Detect which cell encompasses the target text, then output its [X, Y] center coordinate. 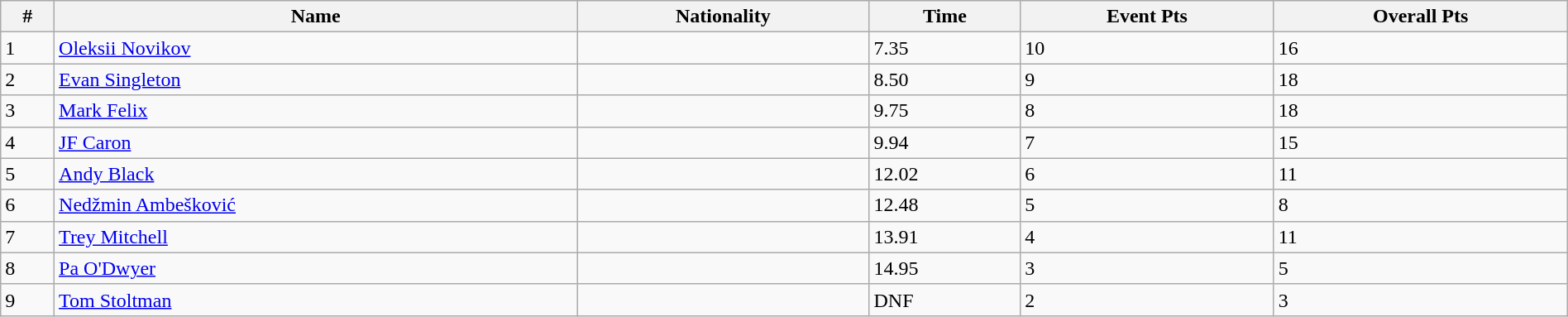
Nationality [723, 17]
Name [316, 17]
7.35 [944, 48]
12.48 [944, 205]
Andy Black [316, 174]
14.95 [944, 268]
Pa O'Dwyer [316, 268]
13.91 [944, 237]
Nedžmin Ambešković [316, 205]
12.02 [944, 174]
Trey Mitchell [316, 237]
16 [1421, 48]
JF Caron [316, 142]
8.50 [944, 79]
DNF [944, 300]
15 [1421, 142]
Time [944, 17]
Mark Felix [316, 111]
# [28, 17]
9.94 [944, 142]
Tom Stoltman [316, 300]
9.75 [944, 111]
Evan Singleton [316, 79]
Event Pts [1147, 17]
Overall Pts [1421, 17]
10 [1147, 48]
1 [28, 48]
Oleksii Novikov [316, 48]
